Determine the (x, y) coordinate at the center of the cell enclosing the given text.  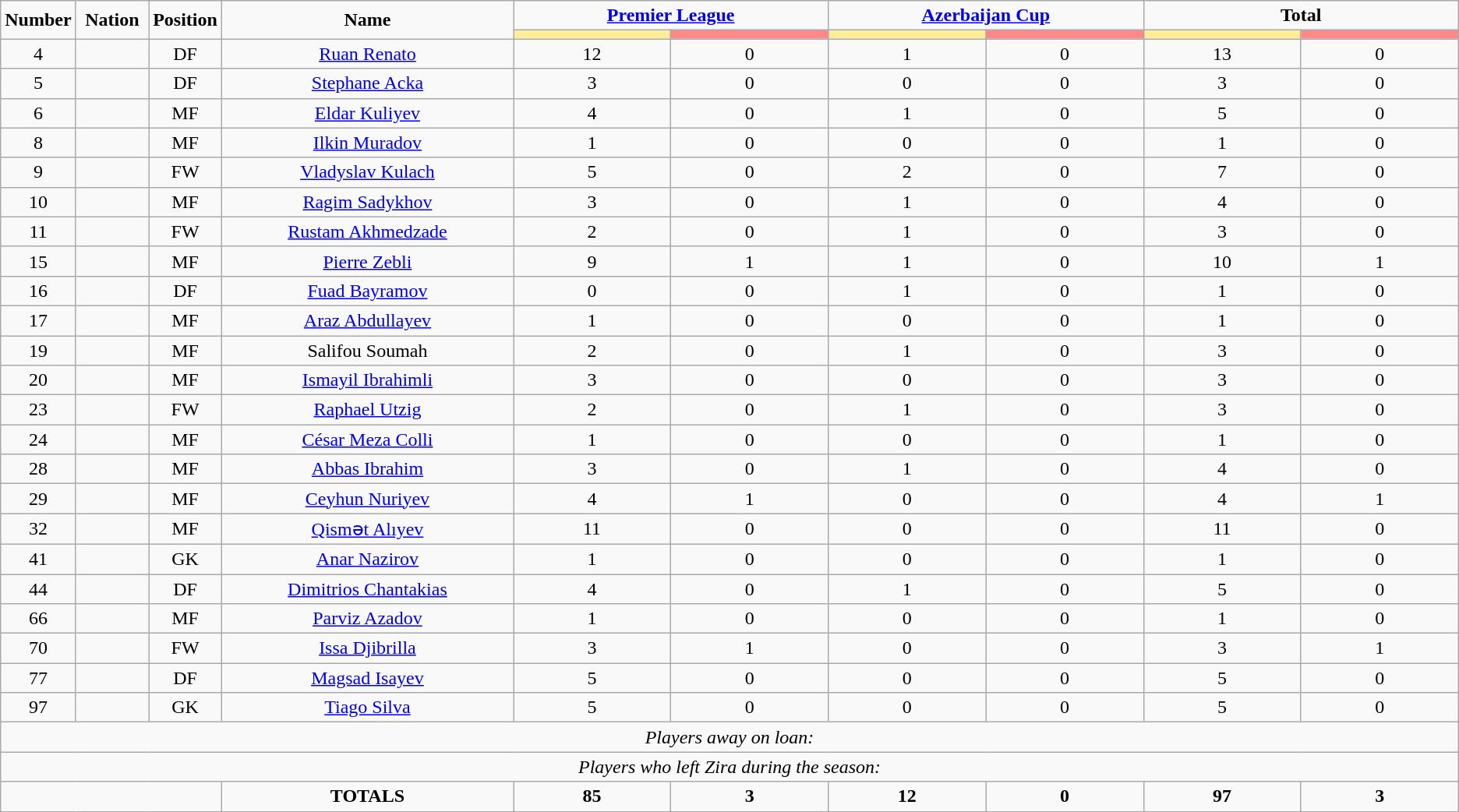
Rustam Akhmedzade (367, 231)
Players away on loan: (729, 737)
Ruan Renato (367, 54)
Tiago Silva (367, 708)
Ismayil Ibrahimli (367, 380)
Magsad Isayev (367, 678)
Issa Djibrilla (367, 648)
32 (38, 529)
19 (38, 350)
Vladyslav Kulach (367, 172)
85 (592, 796)
Abbas Ibrahim (367, 469)
15 (38, 261)
6 (38, 113)
Eldar Kuliyev (367, 113)
70 (38, 648)
7 (1222, 172)
8 (38, 143)
Total (1301, 16)
Pierre Zebli (367, 261)
29 (38, 499)
Players who left Zira during the season: (729, 767)
Salifou Soumah (367, 350)
13 (1222, 54)
23 (38, 410)
16 (38, 291)
Premier League (670, 16)
Araz Abdullayev (367, 320)
César Meza Colli (367, 440)
Number (38, 20)
Dimitrios Chantakias (367, 588)
Ceyhun Nuriyev (367, 499)
41 (38, 559)
20 (38, 380)
TOTALS (367, 796)
77 (38, 678)
Parviz Azadov (367, 619)
Name (367, 20)
Stephane Acka (367, 83)
Anar Nazirov (367, 559)
Fuad Bayramov (367, 291)
17 (38, 320)
44 (38, 588)
Position (185, 20)
Ilkin Muradov (367, 143)
66 (38, 619)
Azerbaijan Cup (986, 16)
Qismət Alıyev (367, 529)
28 (38, 469)
Ragim Sadykhov (367, 202)
24 (38, 440)
Nation (112, 20)
Raphael Utzig (367, 410)
